Output the [X, Y] coordinate of the center of the cell containing the given text.  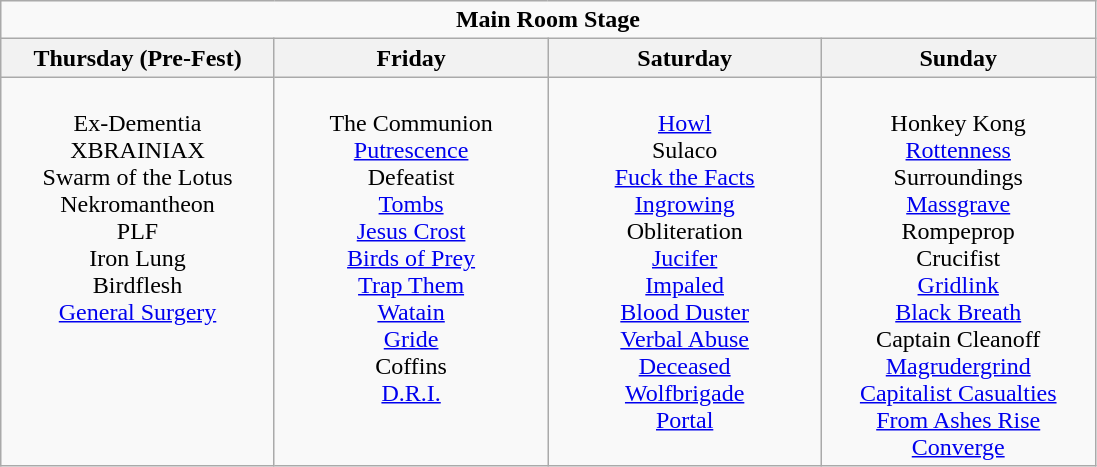
Friday [411, 58]
Thursday (Pre-Fest) [138, 58]
Ex-Dementia XBRAINIAX Swarm of the Lotus Nekromantheon PLF Iron Lung Birdflesh General Surgery [138, 272]
The Communion Putrescence Defeatist Tombs Jesus Crost Birds of Prey Trap Them Watain Gride Coffins D.R.I. [411, 272]
Howl Sulaco Fuck the Facts Ingrowing Obliteration Jucifer Impaled Blood Duster Verbal Abuse Deceased Wolfbrigade Portal [685, 272]
Main Room Stage [548, 20]
Sunday [958, 58]
Saturday [685, 58]
